Locate the cell with the specified text and output its (x, y) center coordinate. 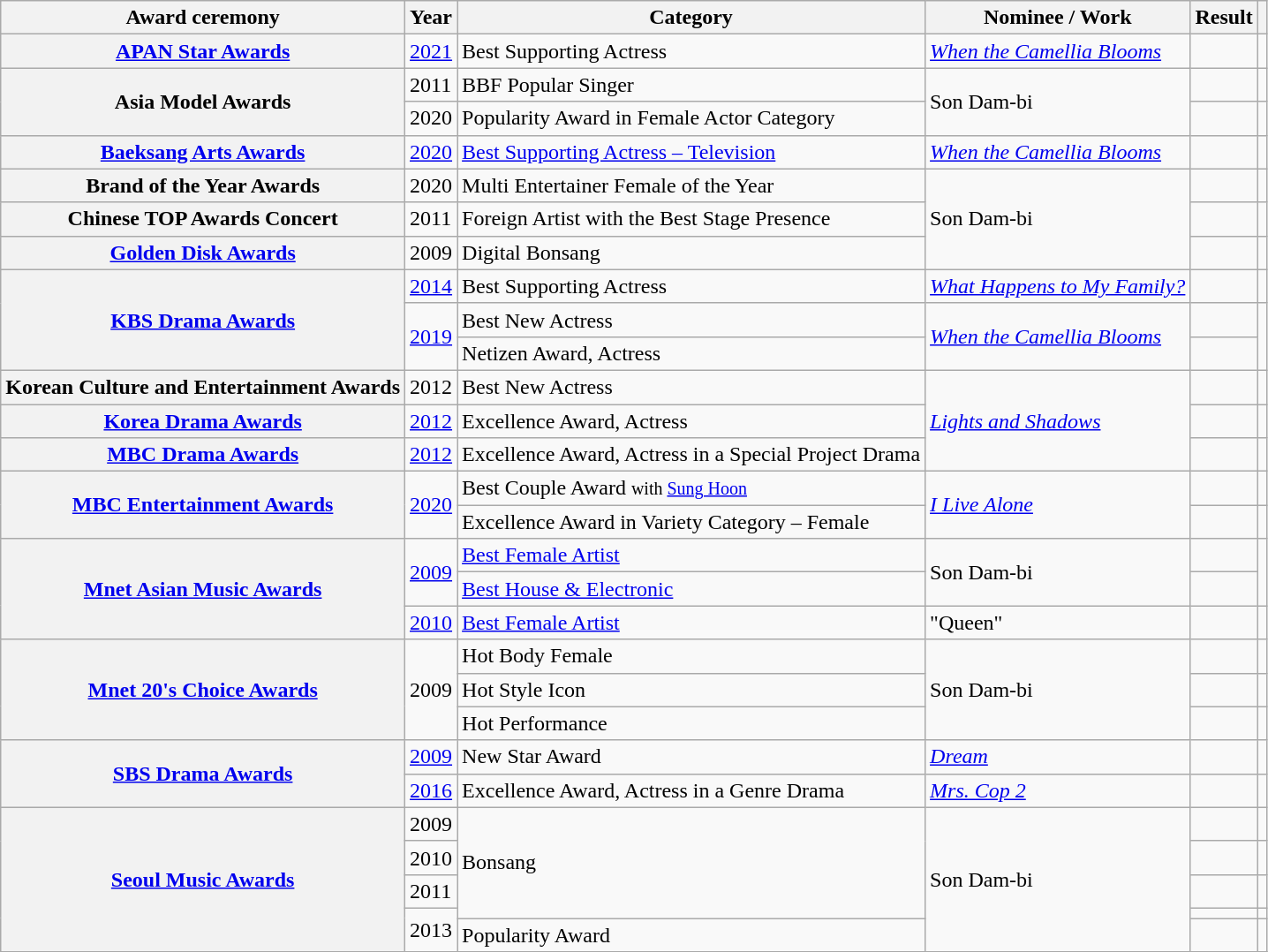
Result (1224, 18)
APAN Star Awards (203, 51)
Best Supporting Actress – Television (691, 152)
Baeksang Arts Awards (203, 152)
Popularity Award (691, 935)
SBS Drama Awards (203, 774)
Dream (1058, 757)
2021 (431, 51)
New Star Award (691, 757)
Lights and Shadows (1058, 420)
Excellence Award, Actress in a Genre Drama (691, 790)
Asia Model Awards (203, 102)
Popularity Award in Female Actor Category (691, 118)
Year (431, 18)
2014 (431, 286)
Category (691, 18)
Mrs. Cop 2 (1058, 790)
MBC Entertainment Awards (203, 505)
Award ceremony (203, 18)
MBC Drama Awards (203, 455)
Bonsang (691, 862)
Multi Entertainer Female of the Year (691, 185)
Korean Culture and Entertainment Awards (203, 387)
Hot Body Female (691, 656)
2013 (431, 929)
2019 (431, 336)
What Happens to My Family? (1058, 286)
Mnet Asian Music Awards (203, 589)
Seoul Music Awards (203, 880)
Korea Drama Awards (203, 421)
Excellence Award, Actress in a Special Project Drama (691, 455)
Best Couple Award with Sung Hoon (691, 488)
Chinese TOP Awards Concert (203, 219)
KBS Drama Awards (203, 320)
2016 (431, 790)
BBF Popular Singer (691, 85)
Golden Disk Awards (203, 253)
Excellence Award in Variety Category – Female (691, 522)
Brand of the Year Awards (203, 185)
Netizen Award, Actress (691, 353)
"Queen" (1058, 623)
I Live Alone (1058, 505)
Hot Style Icon (691, 690)
Foreign Artist with the Best Stage Presence (691, 219)
Digital Bonsang (691, 253)
Excellence Award, Actress (691, 421)
Mnet 20's Choice Awards (203, 690)
Nominee / Work (1058, 18)
Hot Performance (691, 723)
Best House & Electronic (691, 589)
